Search for the cell housing the specified text and yield its [X, Y] center coordinate. 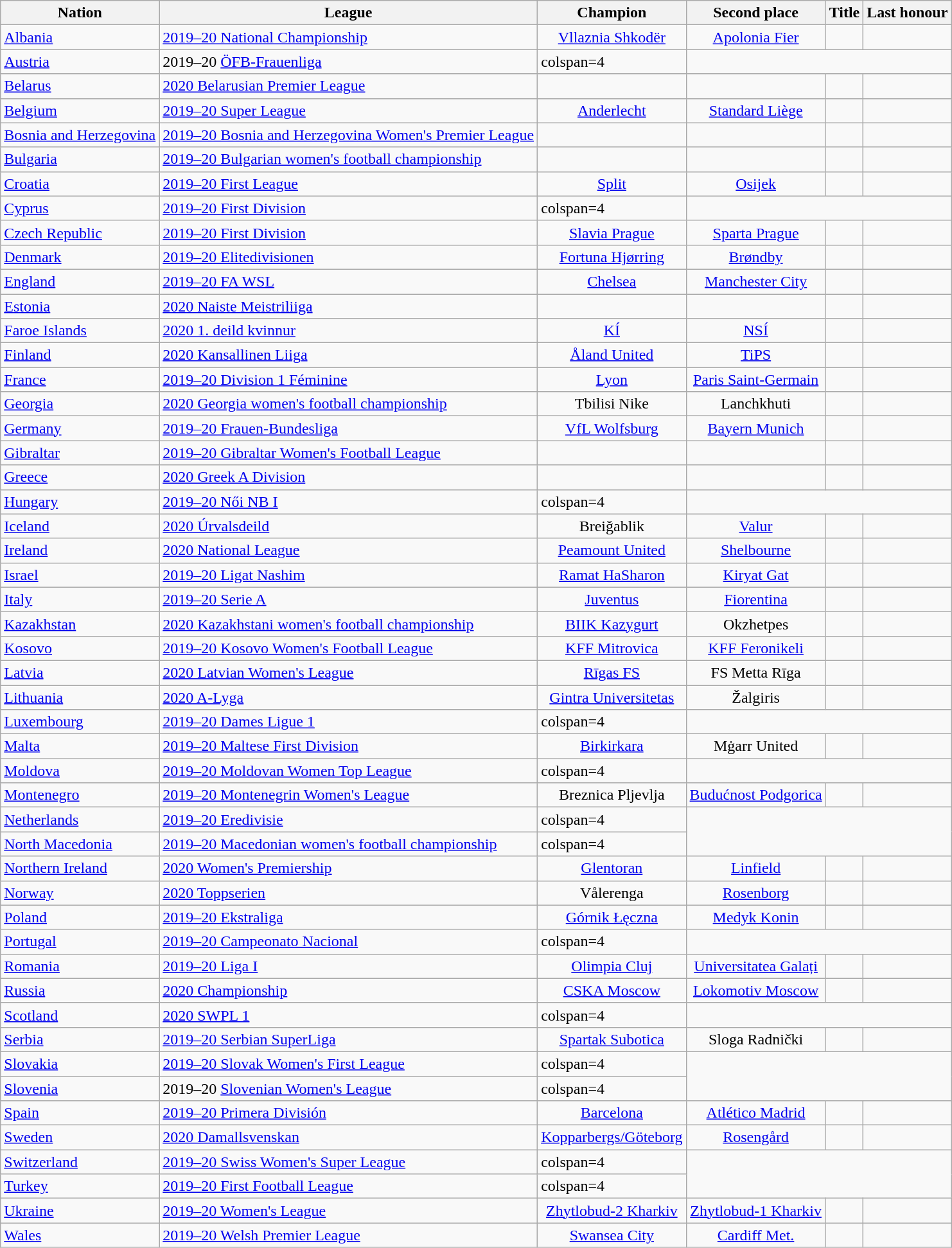
Slavia Prague [612, 233]
Linfield [755, 868]
2019–20 Division 1 Féminine [348, 380]
2019–20 Slovenian Women's League [348, 1089]
2019–20 Bosnia and Herzegovina Women's Premier League [348, 135]
Croatia [80, 184]
2019–20 Ligat Nashim [348, 575]
Second place [755, 13]
2019–20 Eredivisie [348, 820]
Northern Ireland [80, 868]
England [80, 281]
Paris Saint-Germain [755, 380]
2020 A-Lyga [348, 697]
Luxembourg [80, 722]
Israel [80, 575]
Peamount United [612, 550]
Scotland [80, 1015]
Russia [80, 990]
Netherlands [80, 820]
Osijek [755, 184]
Nation [80, 13]
2020 Georgia women's football championship [348, 404]
Czech Republic [80, 233]
2019–20 Swiss Women's Super League [348, 1162]
Chelsea [612, 281]
Serbia [80, 1039]
2019–20 Ekstraliga [348, 917]
Valur [755, 526]
Latvia [80, 672]
Ukraine [80, 1211]
Sweden [80, 1138]
Slovenia [80, 1089]
Rīgas FS [612, 672]
2020 Women's Premiership [348, 868]
Åland United [612, 355]
2020 Damallsvenskan [348, 1138]
2020 Naiste Meistriliiga [348, 306]
2019–20 Gibraltar Women's Football League [348, 453]
Hungary [80, 502]
Cardiff Met. [755, 1235]
Champion [612, 13]
Austria [80, 62]
Poland [80, 917]
Birkirkara [612, 746]
Gibraltar [80, 453]
2019–20 Primera División [348, 1113]
2019–20 Elitedivisionen [348, 257]
Italy [80, 599]
KFF Feronikeli [755, 648]
Last honour [907, 13]
Faroe Islands [80, 331]
2019–20 Slovak Women's First League [348, 1064]
2020 National League [348, 550]
Okzhetpes [755, 624]
Juventus [612, 599]
2020 Latvian Women's League [348, 672]
Žalgiris [755, 697]
Switzerland [80, 1162]
France [80, 380]
2019–20 First Football League [348, 1186]
Lyon [612, 380]
2019–20 Dames Ligue 1 [348, 722]
Budućnost Podgorica [755, 795]
2019–20 Női NB I [348, 502]
Romania [80, 966]
Wales [80, 1235]
Lithuania [80, 697]
Glentoran [612, 868]
Kiryat Gat [755, 575]
Sparta Prague [755, 233]
Ireland [80, 550]
Sloga Radnički [755, 1039]
2020 Úrvalsdeild [348, 526]
Norway [80, 893]
Rosenborg [755, 893]
Cyprus [80, 208]
Lokomotiv Moscow [755, 990]
2020 Championship [348, 990]
Spain [80, 1113]
Split [612, 184]
Kopparbergs/Göteborg [612, 1138]
Albania [80, 37]
Portugal [80, 942]
2019–20 Kosovo Women's Football League [348, 648]
2019–20 Welsh Premier League [348, 1235]
Finland [80, 355]
Belgium [80, 110]
Kosovo [80, 648]
Swansea City [612, 1235]
Denmark [80, 257]
2019–20 Maltese First Division [348, 746]
Turkey [80, 1186]
2019–20 Campeonato Nacional [348, 942]
2019–20 Liga I [348, 966]
Tbilisi Nike [612, 404]
Spartak Subotica [612, 1039]
CSKA Moscow [612, 990]
2020 Kansallinen Liiga [348, 355]
2019–20 Frauen-Bundesliga [348, 428]
KFF Mitrovica [612, 648]
FS Metta Rīga [755, 672]
2019–20 Moldovan Women Top League [348, 771]
Mġarr United [755, 746]
2019–20 Macedonian women's football championship [348, 844]
Medyk Konin [755, 917]
Breznica Pljevlja [612, 795]
Greece [80, 477]
Iceland [80, 526]
Vllaznia Shkodër [612, 37]
Apolonia Fier [755, 37]
Vålerenga [612, 893]
2019–20 Serbian SuperLiga [348, 1039]
2020 Toppserien [348, 893]
2019–20 First League [348, 184]
2020 Kazakhstani women's football championship [348, 624]
Bayern Munich [755, 428]
Moldova [80, 771]
Fiorentina [755, 599]
Zhytlobud-2 Kharkiv [612, 1211]
Anderlecht [612, 110]
2020 Greek A Division [348, 477]
Barcelona [612, 1113]
Slovakia [80, 1064]
Górnik Łęczna [612, 917]
2019–20 National Championship [348, 37]
2019–20 Serie A [348, 599]
Germany [80, 428]
Estonia [80, 306]
Shelbourne [755, 550]
Rosengård [755, 1138]
Standard Liège [755, 110]
2020 Belarusian Premier League [348, 86]
2019–20 Bulgarian women's football championship [348, 159]
Belarus [80, 86]
TiPS [755, 355]
Breiğablik [612, 526]
Fortuna Hjørring [612, 257]
Montenegro [80, 795]
BIIK Kazygurt [612, 624]
VfL Wolfsburg [612, 428]
Brøndby [755, 257]
Zhytlobud-1 Kharkiv [755, 1211]
Manchester City [755, 281]
2020 1. deild kvinnur [348, 331]
North Macedonia [80, 844]
Gintra Universitetas [612, 697]
Title [844, 13]
2019–20 FA WSL [348, 281]
League [348, 13]
2020 SWPL 1 [348, 1015]
Ramat HaSharon [612, 575]
NSÍ [755, 331]
Georgia [80, 404]
Bosnia and Herzegovina [80, 135]
Bulgaria [80, 159]
2019–20 ÖFB-Frauenliga [348, 62]
Universitatea Galați [755, 966]
Kazakhstan [80, 624]
Lanchkhuti [755, 404]
Malta [80, 746]
2019–20 Montenegrin Women's League [348, 795]
2019–20 Super League [348, 110]
Atlético Madrid [755, 1113]
Olimpia Cluj [612, 966]
2019–20 Women's League [348, 1211]
KÍ [612, 331]
